Determine the (X, Y) coordinate at the center of the cell enclosing the given text.  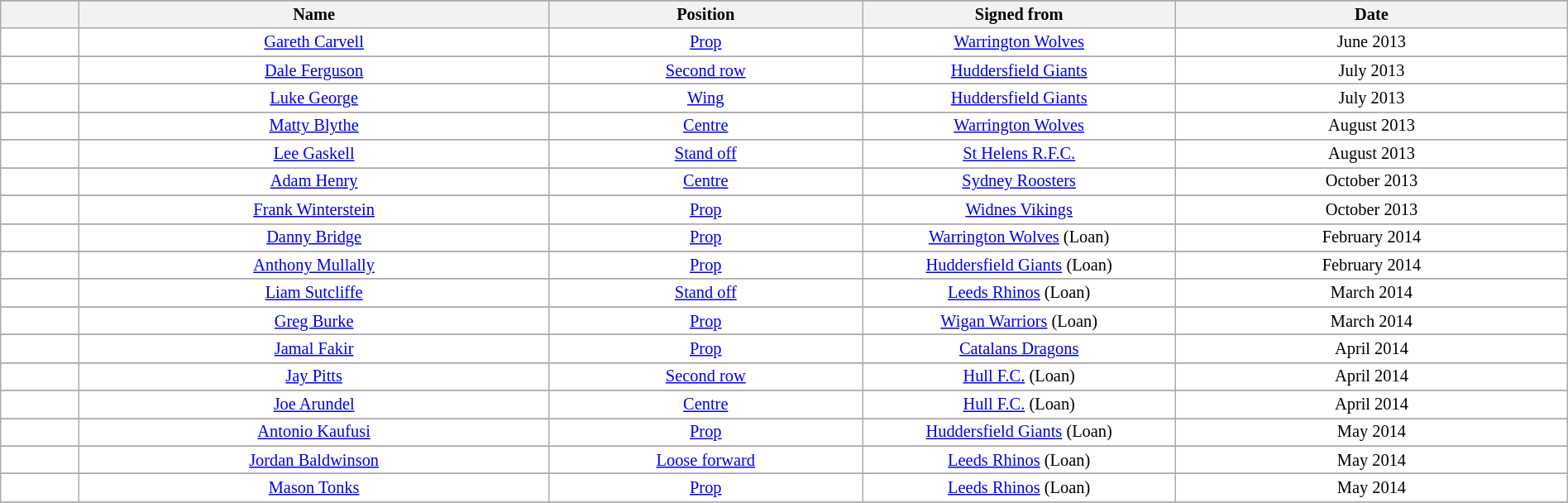
Gareth Carvell (313, 42)
St Helens R.F.C. (1019, 154)
Wigan Warriors (Loan) (1019, 321)
Dale Ferguson (313, 70)
Signed from (1019, 14)
Antonio Kaufusi (313, 432)
Joe Arundel (313, 405)
Lee Gaskell (313, 154)
Liam Sutcliffe (313, 293)
Jamal Fakir (313, 348)
Greg Burke (313, 321)
Luke George (313, 98)
Jay Pitts (313, 376)
Position (706, 14)
Catalans Dragons (1019, 348)
Matty Blythe (313, 126)
Wing (706, 98)
Name (313, 14)
Mason Tonks (313, 487)
Widnes Vikings (1019, 209)
Sydney Roosters (1019, 181)
Frank Winterstein (313, 209)
Anthony Mullally (313, 265)
Danny Bridge (313, 237)
Date (1372, 14)
Warrington Wolves (Loan) (1019, 237)
Jordan Baldwinson (313, 460)
Loose forward (706, 460)
June 2013 (1372, 42)
Adam Henry (313, 181)
